For the text-containing cell, return its midpoint in (X, Y) coordinate format. 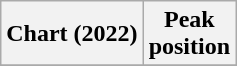
Chart (2022) (72, 34)
Peakposition (189, 34)
